Locate the cell with the specified text and output its [X, Y] center coordinate. 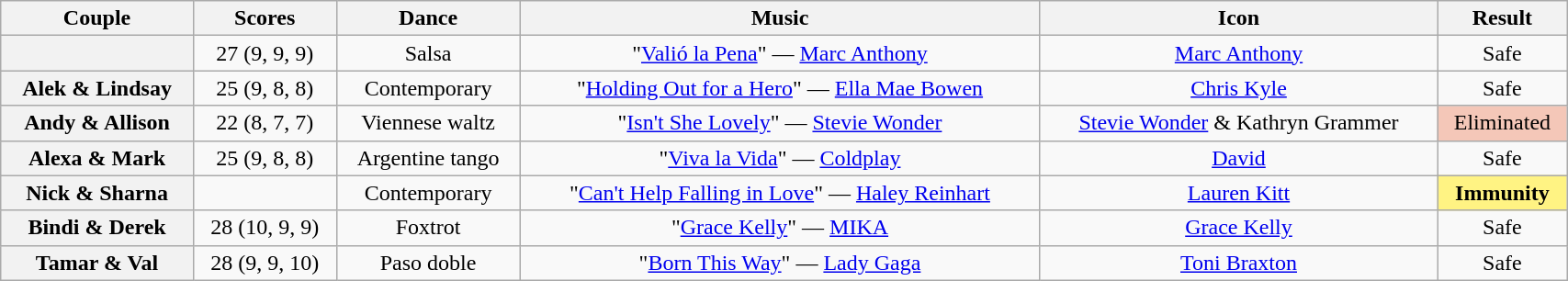
28 (10, 9, 9) [265, 228]
Bindi & Derek [97, 228]
"Can't Help Falling in Love" — Haley Reinhart [780, 193]
"Viva la Vida" — Coldplay [780, 158]
Marc Anthony [1238, 53]
Music [780, 18]
Dance [428, 18]
Alek & Lindsay [97, 88]
Chris Kyle [1238, 88]
Grace Kelly [1238, 228]
Toni Braxton [1238, 263]
"Born This Way" — Lady Gaga [780, 263]
"Valió la Pena" — Marc Anthony [780, 53]
Stevie Wonder & Kathryn Grammer [1238, 123]
Couple [97, 18]
Immunity [1502, 193]
"Grace Kelly" — MIKA [780, 228]
Alexa & Mark [97, 158]
Scores [265, 18]
Argentine tango [428, 158]
Viennese waltz [428, 123]
Tamar & Val [97, 263]
Icon [1238, 18]
Andy & Allison [97, 123]
Nick & Sharna [97, 193]
Lauren Kitt [1238, 193]
"Holding Out for a Hero" — Ella Mae Bowen [780, 88]
"Isn't She Lovely" — Stevie Wonder [780, 123]
27 (9, 9, 9) [265, 53]
Result [1502, 18]
Paso doble [428, 263]
22 (8, 7, 7) [265, 123]
Salsa [428, 53]
Foxtrot [428, 228]
28 (9, 9, 10) [265, 263]
David [1238, 158]
Eliminated [1502, 123]
